Provide the [x, y] coordinate of the cell's center where the given text is located.  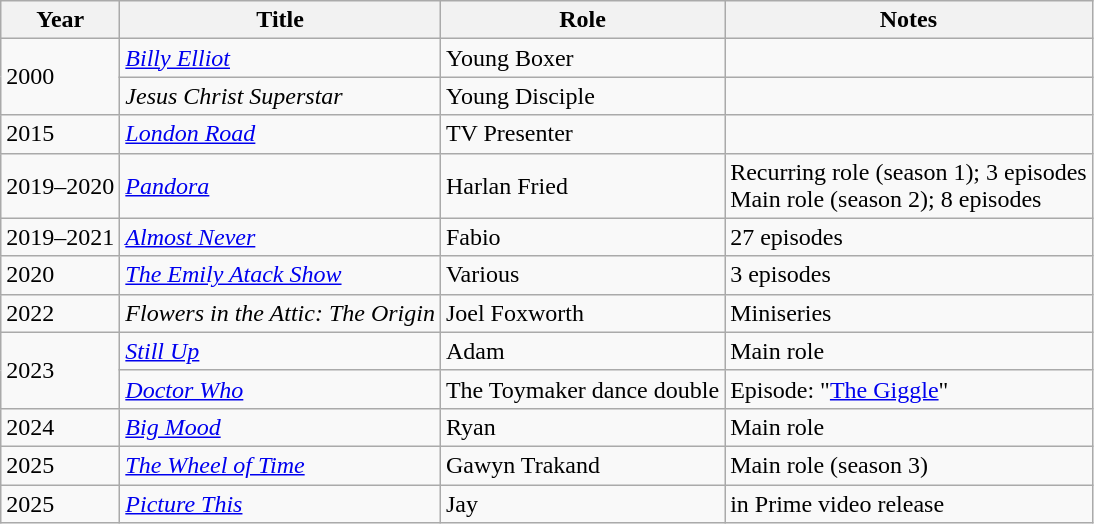
Main role (season 3) [909, 465]
Miniseries [909, 313]
2023 [60, 370]
Title [280, 20]
Flowers in the Attic: The Origin [280, 313]
The Emily Atack Show [280, 275]
Year [60, 20]
Recurring role (season 1); 3 episodesMain role (season 2); 8 episodes [909, 186]
Young Disciple [582, 96]
Various [582, 275]
Jesus Christ Superstar [280, 96]
Doctor Who [280, 389]
Picture This [280, 503]
3 episodes [909, 275]
Adam [582, 351]
Almost Never [280, 237]
Jay [582, 503]
Pandora [280, 186]
2000 [60, 77]
Notes [909, 20]
Ryan [582, 427]
The Toymaker dance double [582, 389]
Still Up [280, 351]
Episode: "The Giggle" [909, 389]
2022 [60, 313]
London Road [280, 134]
Harlan Fried [582, 186]
in Prime video release [909, 503]
Role [582, 20]
Fabio [582, 237]
2019–2021 [60, 237]
Joel Foxworth [582, 313]
2024 [60, 427]
Young Boxer [582, 58]
The Wheel of Time [280, 465]
2019–2020 [60, 186]
Big Mood [280, 427]
2020 [60, 275]
TV Presenter [582, 134]
2015 [60, 134]
Billy Elliot [280, 58]
Gawyn Trakand [582, 465]
27 episodes [909, 237]
